For the text-containing cell, return its midpoint in [X, Y] coordinate format. 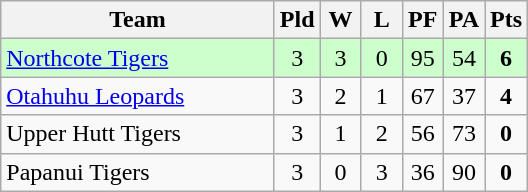
Pts [506, 20]
37 [464, 96]
73 [464, 134]
67 [422, 96]
PA [464, 20]
54 [464, 58]
95 [422, 58]
Otahuhu Leopards [138, 96]
PF [422, 20]
56 [422, 134]
L [382, 20]
90 [464, 172]
36 [422, 172]
Papanui Tigers [138, 172]
Upper Hutt Tigers [138, 134]
4 [506, 96]
Northcote Tigers [138, 58]
6 [506, 58]
Team [138, 20]
Pld [297, 20]
W [340, 20]
